Provide the [X, Y] coordinate of the cell's center where the given text is located.  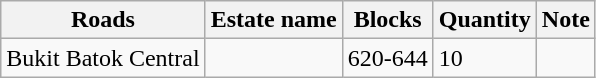
620-644 [388, 58]
Bukit Batok Central [103, 58]
10 [484, 58]
Note [566, 20]
Estate name [274, 20]
Quantity [484, 20]
Blocks [388, 20]
Roads [103, 20]
